Identify which cell holds the provided text, then report its (X, Y) central coordinate. 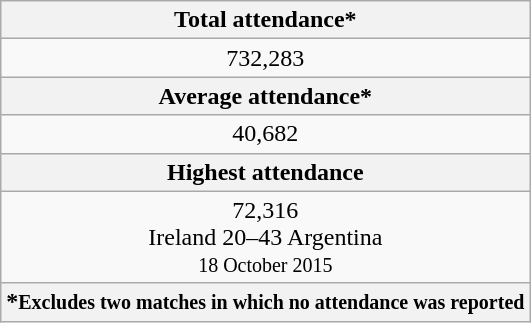
40,682 (266, 134)
Total attendance* (266, 20)
732,283 (266, 58)
*Excludes two matches in which no attendance was reported (266, 302)
72,316 Ireland 20–43 Argentina 18 October 2015 (266, 237)
Average attendance* (266, 96)
Highest attendance (266, 172)
